Find where the given text appears and provide that cell's center as (x, y) coordinate. 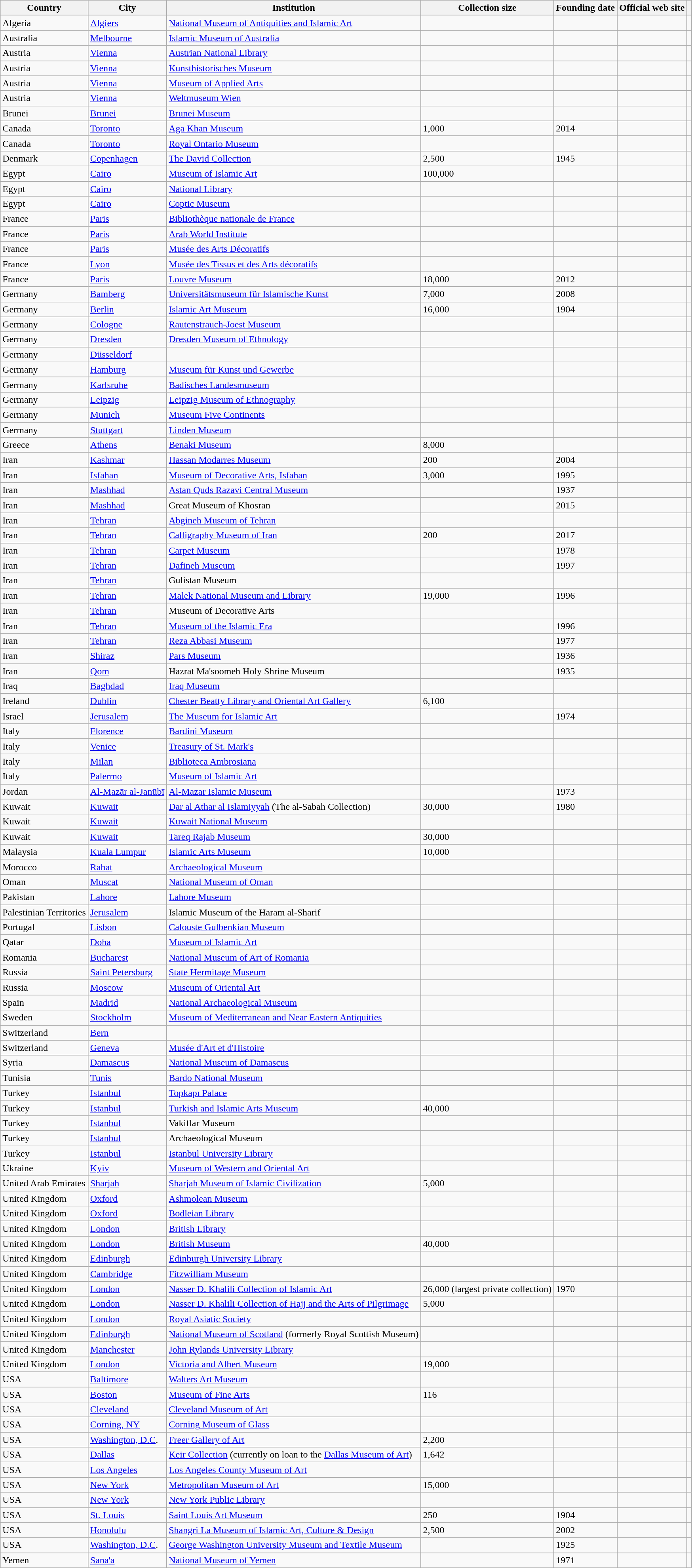
1973 (586, 792)
Doha (127, 942)
National Museum of Damascus (294, 1063)
Florence (127, 731)
Linden Museum (294, 430)
Museum für Kunst und Gewerbe (294, 369)
1945 (586, 158)
Baghdad (127, 686)
Athens (127, 445)
Al-Mazār al-Janūbī (127, 792)
15,000 (487, 1485)
Bamberg (127, 294)
1980 (586, 807)
Bodleian Library (294, 1214)
Qom (127, 671)
Museum of the Islamic Era (294, 626)
Copenhagen (127, 158)
Manchester (127, 1349)
Venice (127, 746)
Royal Ontario Museum (294, 143)
1997 (586, 565)
Iraq Museum (294, 686)
Biblioteca Ambrosiana (294, 761)
1974 (586, 716)
Malek National Museum and Library (294, 596)
Kashmar (127, 460)
Coptic Museum (294, 204)
Islamic Museum of the Haram al-Sharif (294, 912)
Austrian National Library (294, 53)
Hassan Modarres Museum (294, 460)
St. Louis (127, 1515)
Treasury of St. Mark's (294, 746)
Founding date (586, 8)
Gulistan Museum (294, 580)
Iraq (44, 686)
British Museum (294, 1244)
United Arab Emirates (44, 1184)
Bardini Museum (294, 731)
National Museum of Antiquities and Islamic Art (294, 23)
Islamic Arts Museum (294, 852)
Kyiv (127, 1168)
Cleveland Museum of Art (294, 1410)
Rabat (127, 867)
1995 (586, 475)
Country (44, 8)
Saint Petersburg (127, 972)
Algeria (44, 23)
Al-Mazar Islamic Museum (294, 792)
Denmark (44, 158)
Weltmuseum Wien (294, 98)
Hazrat Ma'soomeh Holy Shrine Museum (294, 671)
Museum of Fine Arts (294, 1394)
Carpet Museum (294, 550)
Lahore Museum (294, 897)
2014 (586, 128)
1970 (586, 1289)
Shiraz (127, 656)
Universitätsmuseum für Islamische Kunst (294, 294)
Rautenstrauch-Joest Museum (294, 324)
1,000 (487, 128)
Boston (127, 1394)
Islamic Art Museum (294, 309)
Pakistan (44, 897)
Abgineh Museum of Tehran (294, 520)
116 (487, 1394)
Geneva (127, 1048)
City (127, 8)
Düsseldorf (127, 354)
Musée des Tissus et des Arts décoratifs (294, 264)
Kunsthistorisches Museum (294, 68)
Istanbul University Library (294, 1153)
Isfahan (127, 475)
Lisbon (127, 927)
Official web site (652, 8)
16,000 (487, 309)
Dresden (127, 339)
Nasser D. Khalili Collection of Islamic Art (294, 1289)
Musée des Arts Décoratifs (294, 249)
Saint Louis Art Museum (294, 1515)
Royal Asiatic Society (294, 1319)
Madrid (127, 1003)
Museum of Oriental Art (294, 988)
Aga Khan Museum (294, 128)
Tunisia (44, 1078)
Muscat (127, 882)
Louvre Museum (294, 279)
Hamburg (127, 369)
John Rylands University Library (294, 1349)
Greece (44, 445)
Kuala Lumpur (127, 852)
Ireland (44, 701)
New York Public Library (294, 1500)
Nasser D. Khalili Collection of Hajj and the Arts of Pilgrimage (294, 1304)
Pars Museum (294, 656)
Museum of Decorative Arts, Isfahan (294, 475)
Collection size (487, 8)
National Museum of Art of Romania (294, 957)
Dar al Athar al Islamiyyah (The al-Sabah Collection) (294, 807)
Metropolitan Museum of Art (294, 1485)
Honolulu (127, 1530)
British Library (294, 1229)
Syria (44, 1063)
2004 (586, 460)
Sharjah Museum of Islamic Civilization (294, 1184)
Corning Museum of Glass (294, 1425)
Jordan (44, 792)
Musée d'Art et d'Histoire (294, 1048)
Cleveland (127, 1410)
Milan (127, 761)
Bardo National Museum (294, 1078)
Calouste Gulbenkian Museum (294, 927)
Kuwait National Museum (294, 822)
Turkish and Islamic Arts Museum (294, 1108)
Islamic Museum of Australia (294, 38)
Damascus (127, 1063)
Baltimore (127, 1379)
Museum of Mediterranean and Near Eastern Antiquities (294, 1018)
The Museum for Islamic Art (294, 716)
Topkapı Palace (294, 1093)
Brunei Museum (294, 113)
Arab World Institute (294, 234)
Berlin (127, 309)
6,100 (487, 701)
Stuttgart (127, 430)
Fitzwilliam Museum (294, 1274)
Shangri La Museum of Islamic Art, Culture & Design (294, 1530)
Museum Five Continents (294, 415)
1935 (586, 671)
National Library (294, 189)
Lahore (127, 897)
100,000 (487, 173)
1971 (586, 1560)
Malaysia (44, 852)
Bibliothèque nationale de France (294, 219)
Sweden (44, 1018)
2012 (586, 279)
Romania (44, 957)
Museum of Western and Oriental Art (294, 1168)
1978 (586, 550)
2017 (586, 535)
Vakiflar Museum (294, 1123)
Leipzig (127, 400)
Moscow (127, 988)
Palestinian Territories (44, 912)
2,200 (487, 1440)
Ashmolean Museum (294, 1199)
1937 (586, 490)
Leipzig Museum of Ethnography (294, 400)
Dublin (127, 701)
Spain (44, 1003)
Lyon (127, 264)
National Museum of Oman (294, 882)
1,642 (487, 1455)
3,000 (487, 475)
10,000 (487, 852)
Walters Art Museum (294, 1379)
Portugal (44, 927)
2002 (586, 1530)
Oman (44, 882)
National Museum of Scotland (formerly Royal Scottish Museum) (294, 1334)
Sana'a (127, 1560)
Museum of Decorative Arts (294, 611)
1936 (586, 656)
18,000 (487, 279)
Stockholm (127, 1018)
Israel (44, 716)
Munich (127, 415)
Cambridge (127, 1274)
George Washington University Museum and Textile Museum (294, 1545)
2008 (586, 294)
Benaki Museum (294, 445)
250 (487, 1515)
Freer Gallery of Art (294, 1440)
Tareq Rajab Museum (294, 837)
Sharjah (127, 1184)
National Archaeological Museum (294, 1003)
Dresden Museum of Ethnology (294, 339)
7,000 (487, 294)
Los Angeles (127, 1470)
Yemen (44, 1560)
26,000 (largest private collection) (487, 1289)
Melbourne (127, 38)
Los Angeles County Museum of Art (294, 1470)
Ukraine (44, 1168)
1977 (586, 641)
Corning, NY (127, 1425)
Palermo (127, 776)
National Museum of Yemen (294, 1560)
Badisches Landesmuseum (294, 384)
8,000 (487, 445)
Institution (294, 8)
Calligraphy Museum of Iran (294, 535)
Bern (127, 1033)
State Hermitage Museum (294, 972)
Keir Collection (currently on loan to the Dallas Museum of Art) (294, 1455)
Dafineh Museum (294, 565)
Qatar (44, 942)
Morocco (44, 867)
Cologne (127, 324)
Edinburgh University Library (294, 1259)
Victoria and Albert Museum (294, 1364)
2015 (586, 505)
Astan Quds Razavi Central Museum (294, 490)
Tunis (127, 1078)
Museum of Applied Arts (294, 83)
Algiers (127, 23)
Dallas (127, 1455)
Chester Beatty Library and Oriental Art Gallery (294, 701)
Reza Abbasi Museum (294, 641)
Bucharest (127, 957)
Australia (44, 38)
Great Museum of Khosran (294, 505)
Karlsruhe (127, 384)
1925 (586, 1545)
The David Collection (294, 158)
